For the text-containing cell, return its midpoint in (x, y) coordinate format. 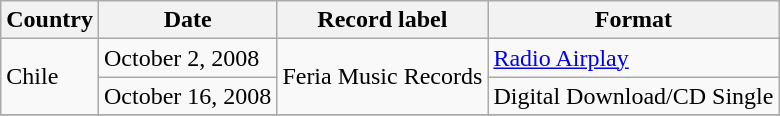
Feria Music Records (382, 77)
October 2, 2008 (187, 58)
Digital Download/CD Single (634, 96)
Format (634, 20)
Radio Airplay (634, 58)
Chile (50, 77)
Country (50, 20)
Date (187, 20)
October 16, 2008 (187, 96)
Record label (382, 20)
